Provide the [X, Y] coordinate of the cell's center where the given text is located.  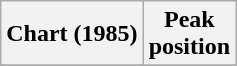
Chart (1985) [72, 34]
Peakposition [189, 34]
